Extract the (x, y) coordinate from the center of the cell holding the provided text.  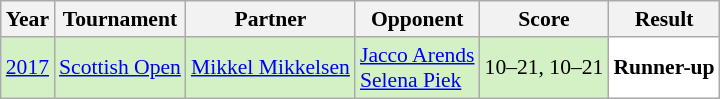
Year (28, 19)
2017 (28, 68)
Scottish Open (120, 68)
Score (544, 19)
Opponent (418, 19)
Jacco Arends Selena Piek (418, 68)
Tournament (120, 19)
Partner (270, 19)
Mikkel Mikkelsen (270, 68)
10–21, 10–21 (544, 68)
Result (664, 19)
Runner-up (664, 68)
